Return (X, Y) of the center of cell containing provided text 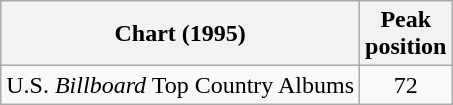
U.S. Billboard Top Country Albums (180, 85)
Peakposition (406, 34)
Chart (1995) (180, 34)
72 (406, 85)
